For the text-containing cell, return its midpoint in [x, y] coordinate format. 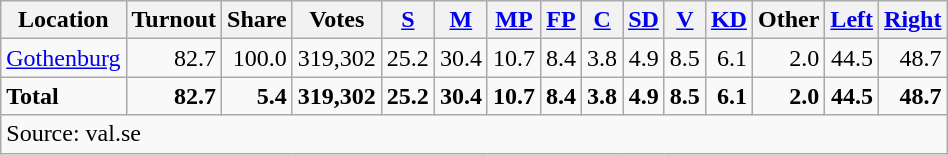
Other [788, 20]
5.4 [258, 96]
FP [560, 20]
Left [852, 20]
C [602, 20]
Source: val.se [474, 134]
Location [64, 20]
Votes [336, 20]
Right [913, 20]
MP [514, 20]
V [684, 20]
Total [64, 96]
100.0 [258, 58]
M [460, 20]
SD [644, 20]
S [408, 20]
Share [258, 20]
Turnout [174, 20]
Gothenburg [64, 58]
KD [728, 20]
